Capture the cell that displays the provided text and extract its (x, y) central coordinate. 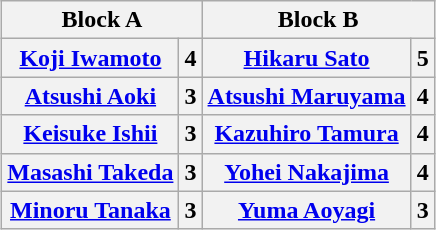
Atsushi Maruyama (306, 96)
Koji Iwamoto (90, 58)
Block A (102, 20)
Hikaru Sato (306, 58)
Yohei Nakajima (306, 172)
Block B (318, 20)
5 (422, 58)
Yuma Aoyagi (306, 210)
Atsushi Aoki (90, 96)
Keisuke Ishii (90, 134)
Masashi Takeda (90, 172)
Minoru Tanaka (90, 210)
Kazuhiro Tamura (306, 134)
